Locate the cell with the specified text and output its (x, y) center coordinate. 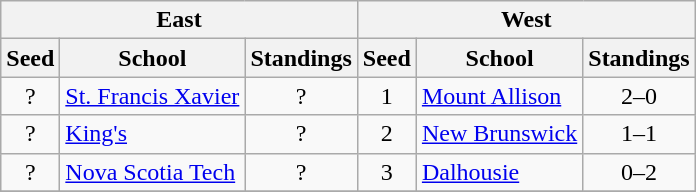
3 (386, 172)
0–2 (639, 172)
Mount Allison (499, 96)
East (180, 20)
St. Francis Xavier (152, 96)
New Brunswick (499, 134)
1–1 (639, 134)
1 (386, 96)
2 (386, 134)
West (526, 20)
2–0 (639, 96)
Nova Scotia Tech (152, 172)
King's (152, 134)
Dalhousie (499, 172)
